Determine the [X, Y] coordinate at the center of the cell enclosing the given text.  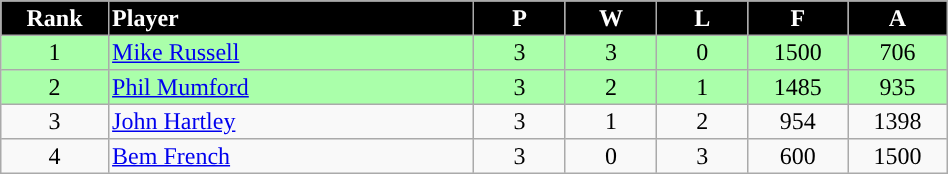
F [798, 18]
Rank [55, 18]
1398 [898, 121]
600 [798, 156]
Bem French [291, 156]
954 [798, 121]
Phil Mumford [291, 87]
P [520, 18]
1485 [798, 87]
Player [291, 18]
A [898, 18]
John Hartley [291, 121]
4 [55, 156]
935 [898, 87]
Mike Russell [291, 52]
706 [898, 52]
L [702, 18]
W [610, 18]
